Scan for the cell matching the given text and deliver its (X, Y) coordinate at center. 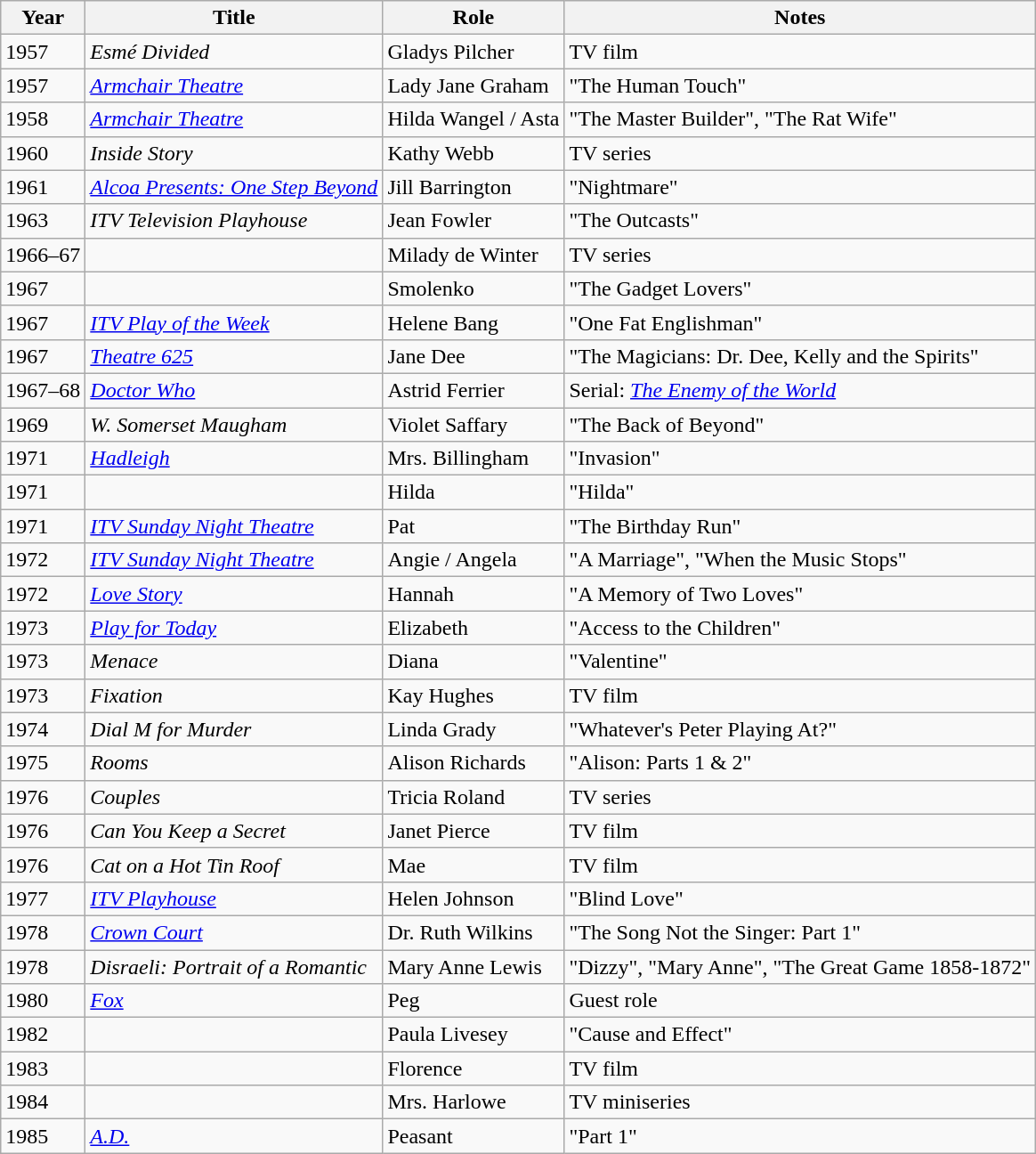
Tricia Roland (473, 797)
1966–67 (43, 255)
"The Master Builder", "The Rat Wife" (800, 119)
Inside Story (234, 153)
Love Story (234, 594)
Alcoa Presents: One Step Beyond (234, 187)
Florence (473, 1069)
1982 (43, 1035)
"Access to the Children" (800, 628)
Astrid Ferrier (473, 390)
1961 (43, 187)
TV miniseries (800, 1102)
"A Memory of Two Loves" (800, 594)
1967–68 (43, 390)
Cat on a Hot Tin Roof (234, 865)
Pat (473, 526)
Year (43, 18)
"Nightmare" (800, 187)
Diana (473, 662)
Mae (473, 865)
Violet Saffary (473, 425)
"Valentine" (800, 662)
ITV Television Playhouse (234, 221)
Hilda (473, 492)
Notes (800, 18)
Angie / Angela (473, 560)
"The Back of Beyond" (800, 425)
Hilda Wangel / Asta (473, 119)
Disraeli: Portrait of a Romantic (234, 966)
Janet Pierce (473, 831)
1963 (43, 221)
"One Fat Englishman" (800, 322)
1985 (43, 1136)
Play for Today (234, 628)
ITV Playhouse (234, 898)
"Dizzy", "Mary Anne", "The Great Game 1858-1872" (800, 966)
Can You Keep a Secret (234, 831)
"Cause and Effect" (800, 1035)
Dr. Ruth Wilkins (473, 932)
1969 (43, 425)
Helene Bang (473, 322)
Theatre 625 (234, 356)
Crown Court (234, 932)
Peasant (473, 1136)
Kathy Webb (473, 153)
"Blind Love" (800, 898)
Title (234, 18)
1977 (43, 898)
Mary Anne Lewis (473, 966)
Rooms (234, 763)
"A Marriage", "When the Music Stops" (800, 560)
1975 (43, 763)
Jean Fowler (473, 221)
"Whatever's Peter Playing At?" (800, 729)
Paula Livesey (473, 1035)
"The Birthday Run" (800, 526)
W. Somerset Maugham (234, 425)
"Part 1" (800, 1136)
"The Gadget Lovers" (800, 288)
"Hilda" (800, 492)
Esmé Divided (234, 52)
Mrs. Billingham (473, 459)
Fixation (234, 695)
Alison Richards (473, 763)
"The Magicians: Dr. Dee, Kelly and the Spirits" (800, 356)
Helen Johnson (473, 898)
Jill Barrington (473, 187)
"The Outcasts" (800, 221)
Mrs. Harlowe (473, 1102)
Milady de Winter (473, 255)
A.D. (234, 1136)
Peg (473, 1001)
1983 (43, 1069)
Hannah (473, 594)
Kay Hughes (473, 695)
Elizabeth (473, 628)
Gladys Pilcher (473, 52)
"Invasion" (800, 459)
"The Song Not the Singer: Part 1" (800, 932)
Smolenko (473, 288)
1974 (43, 729)
1960 (43, 153)
ITV Play of the Week (234, 322)
Couples (234, 797)
Dial M for Murder (234, 729)
Serial: The Enemy of the World (800, 390)
1980 (43, 1001)
Linda Grady (473, 729)
"The Human Touch" (800, 85)
1984 (43, 1102)
Hadleigh (234, 459)
Role (473, 18)
Fox (234, 1001)
1958 (43, 119)
Jane Dee (473, 356)
Guest role (800, 1001)
Doctor Who (234, 390)
Menace (234, 662)
"Alison: Parts 1 & 2" (800, 763)
Lady Jane Graham (473, 85)
